Output the [X, Y] coordinate of the center of the cell containing the given text.  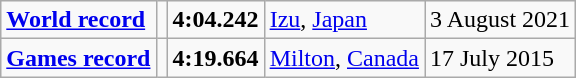
Games record [78, 58]
Milton, Canada [344, 58]
Izu, Japan [344, 20]
3 August 2021 [500, 20]
17 July 2015 [500, 58]
4:04.242 [216, 20]
4:19.664 [216, 58]
World record [78, 20]
